Locate the cell with the specified text and output its [x, y] center coordinate. 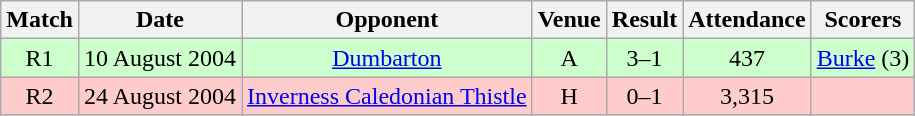
Attendance [747, 20]
Result [644, 20]
A [569, 58]
R1 [40, 58]
Match [40, 20]
24 August 2004 [160, 96]
3–1 [644, 58]
0–1 [644, 96]
H [569, 96]
Inverness Caledonian Thistle [388, 96]
Opponent [388, 20]
Venue [569, 20]
437 [747, 58]
R2 [40, 96]
3,315 [747, 96]
Burke (3) [863, 58]
Dumbarton [388, 58]
Date [160, 20]
10 August 2004 [160, 58]
Scorers [863, 20]
